For the text-containing cell, return its midpoint in [x, y] coordinate format. 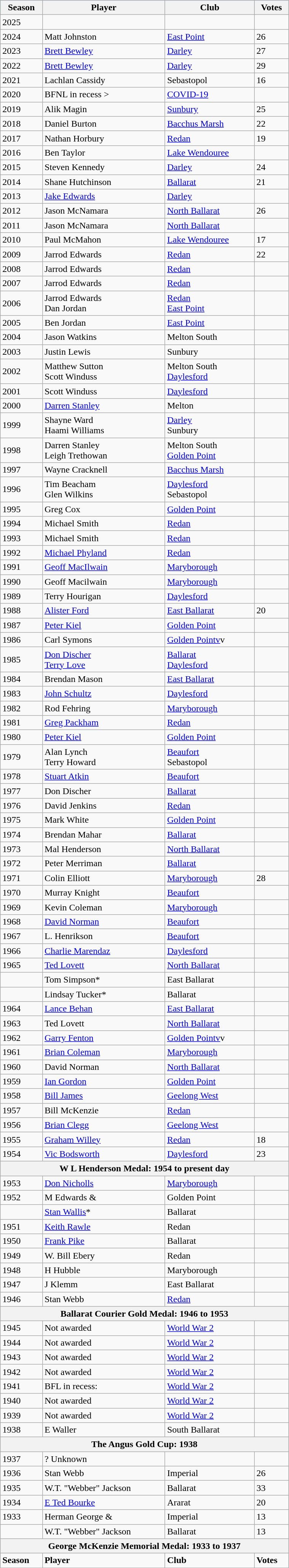
Ian Gordon [104, 1081]
1964 [21, 1009]
1986 [21, 640]
1942 [21, 1372]
Beaufort Sebastopol [209, 757]
Frank Pike [104, 1241]
2024 [21, 37]
1944 [21, 1343]
2023 [21, 51]
1948 [21, 1270]
2004 [21, 337]
Greg Cox [104, 509]
1999 [21, 425]
1994 [21, 524]
1975 [21, 820]
2016 [21, 153]
Don Discher Terry Love [104, 659]
1956 [21, 1125]
1989 [21, 596]
Scott Winduss [104, 391]
28 [271, 878]
1941 [21, 1386]
Murray Knight [104, 893]
Brian Coleman [104, 1052]
1954 [21, 1154]
1996 [21, 490]
1943 [21, 1357]
2010 [21, 240]
Brendan Mason [104, 679]
Peter Merriman [104, 864]
Ballarat Courier Gold Medal: 1946 to 1953 [145, 1314]
BFNL in recess > [104, 95]
Paul McMahon [104, 240]
1961 [21, 1052]
Alister Ford [104, 611]
George McKenzie Memorial Medal: 1933 to 1937 [145, 1546]
1965 [21, 965]
Lance Behan [104, 1009]
1991 [21, 567]
Ben Jordan [104, 323]
Don Discher [104, 791]
1947 [21, 1285]
Garry Fenton [104, 1038]
1993 [21, 538]
1978 [21, 777]
23 [271, 1154]
24 [271, 167]
E Waller [104, 1430]
1979 [21, 757]
1997 [21, 470]
1936 [21, 1473]
1981 [21, 723]
Darren Stanley Leigh Trethowan [104, 450]
16 [271, 80]
Stan Wallis* [104, 1212]
1952 [21, 1198]
1988 [21, 611]
Lindsay Tucker* [104, 994]
18 [271, 1139]
Geoff Macilwain [104, 582]
Geoff MacIlwain [104, 567]
1992 [21, 553]
Nathan Horbury [104, 138]
2003 [21, 352]
1990 [21, 582]
2018 [21, 124]
1953 [21, 1183]
Melton South Golden Point [209, 450]
Brendan Mahar [104, 835]
Melton South [209, 337]
1933 [21, 1517]
2000 [21, 405]
L. Henrikson [104, 936]
Bill James [104, 1096]
Daniel Burton [104, 124]
2012 [21, 211]
1982 [21, 708]
1972 [21, 864]
E Ted Bourke [104, 1502]
Darley Sunbury [209, 425]
Matt Johnston [104, 37]
The Angus Gold Cup: 1938 [145, 1444]
1977 [21, 791]
1973 [21, 849]
1962 [21, 1038]
Alan Lynch Terry Howard [104, 757]
Redan East Point [209, 303]
Michael Phyland [104, 553]
1939 [21, 1415]
Bill McKenzie [104, 1110]
1974 [21, 835]
2005 [21, 323]
2017 [21, 138]
Greg Packham [104, 723]
Herman George & [104, 1517]
1946 [21, 1299]
2008 [21, 269]
Kevin Coleman [104, 907]
1971 [21, 878]
1935 [21, 1488]
1995 [21, 509]
Graham Willey [104, 1139]
1967 [21, 936]
Shane Hutchinson [104, 182]
Charlie Marendaz [104, 951]
1938 [21, 1430]
Lachlan Cassidy [104, 80]
2013 [21, 196]
2007 [21, 283]
2015 [21, 167]
2011 [21, 225]
Sebastopol [209, 80]
Ballarat Daylesford [209, 659]
1937 [21, 1459]
Keith Rawle [104, 1227]
Don Nicholls [104, 1183]
29 [271, 66]
1959 [21, 1081]
1957 [21, 1110]
2022 [21, 66]
Shayne Ward Haami Williams [104, 425]
1963 [21, 1023]
1969 [21, 907]
H Hubble [104, 1270]
Steven Kennedy [104, 167]
1970 [21, 893]
Jarrod Edwards Dan Jordan [104, 303]
1958 [21, 1096]
Carl Symons [104, 640]
J Klemm [104, 1285]
1980 [21, 737]
Daylesford Sebastopol [209, 490]
COVID-19 [209, 95]
21 [271, 182]
Mark White [104, 820]
2009 [21, 254]
1940 [21, 1401]
BFL in recess: [104, 1386]
1949 [21, 1256]
M Edwards & [104, 1198]
Matthew Sutton Scott Winduss [104, 371]
25 [271, 109]
South Ballarat [209, 1430]
Tim Beacham Glen Wilkins [104, 490]
1968 [21, 922]
1960 [21, 1067]
Stuart Atkin [104, 777]
Vic Bodsworth [104, 1154]
W. Bill Ebery [104, 1256]
2021 [21, 80]
33 [271, 1488]
Ararat [209, 1502]
Darren Stanley [104, 405]
Justin Lewis [104, 352]
1984 [21, 679]
1966 [21, 951]
? Unknown [104, 1459]
27 [271, 51]
Terry Hourigan [104, 596]
Brian Clegg [104, 1125]
Ben Taylor [104, 153]
1950 [21, 1241]
David Jenkins [104, 806]
2019 [21, 109]
Alik Magin [104, 109]
Colin Elliott [104, 878]
2002 [21, 371]
Melton South Daylesford [209, 371]
1998 [21, 450]
1983 [21, 693]
19 [271, 138]
17 [271, 240]
1985 [21, 659]
Jake Edwards [104, 196]
W L Henderson Medal: 1954 to present day [145, 1168]
Jason Watkins [104, 337]
John Schultz [104, 693]
1934 [21, 1502]
1976 [21, 806]
2014 [21, 182]
Mal Henderson [104, 849]
2020 [21, 95]
Wayne Cracknell [104, 470]
1945 [21, 1328]
1987 [21, 625]
2001 [21, 391]
2006 [21, 303]
1951 [21, 1227]
Rod Fehring [104, 708]
Melton [209, 405]
1955 [21, 1139]
2025 [21, 22]
Tom Simpson* [104, 980]
